Determine the [X, Y] coordinate at the center of the cell enclosing the given text.  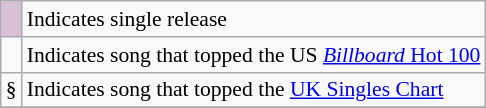
Indicates song that topped the UK Singles Chart [254, 90]
Indicates single release [254, 19]
§ [12, 90]
Indicates song that topped the US Billboard Hot 100 [254, 55]
